Determine the [x, y] coordinate at the center of the cell enclosing the given text.  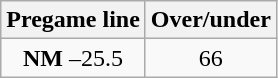
66 [210, 58]
Over/under [210, 20]
Pregame line [74, 20]
NM –25.5 [74, 58]
